Identify which cell holds the provided text, then report its (X, Y) central coordinate. 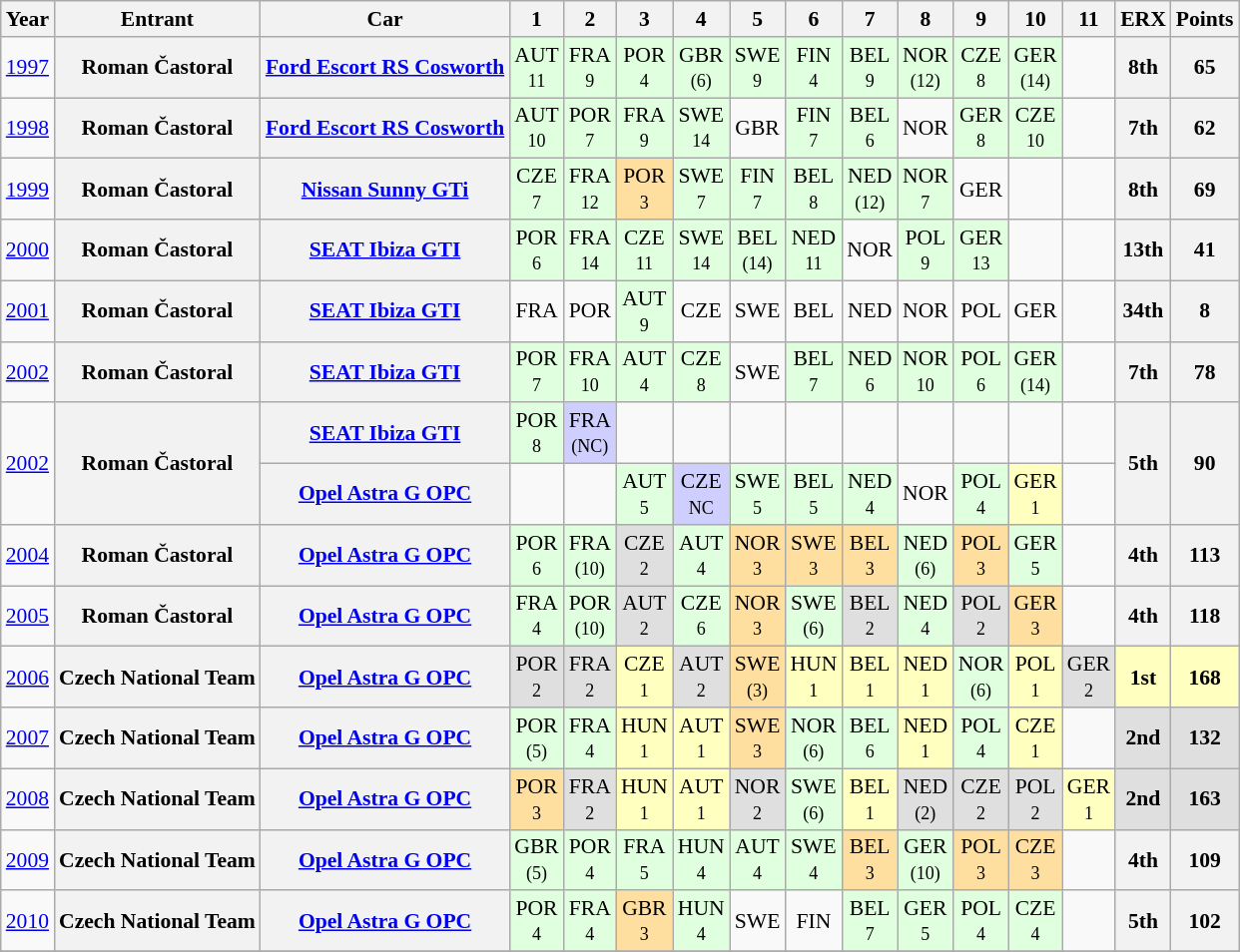
5 (758, 19)
NED11 (813, 249)
109 (1205, 860)
CZE7 (537, 190)
65 (1205, 68)
CZE4 (1034, 922)
113 (1205, 555)
9 (981, 19)
BEL5 (813, 495)
BEL2 (870, 617)
BEL (813, 311)
2004 (28, 555)
41 (1205, 249)
78 (1205, 371)
GBR (758, 128)
102 (1205, 922)
Car (385, 19)
POL9 (926, 249)
NED (870, 311)
168 (1205, 677)
Year (28, 19)
2009 (28, 860)
GER13 (981, 249)
NED(6) (926, 555)
1997 (28, 68)
GBR3 (645, 922)
CZENC (701, 495)
FRA(10) (590, 555)
POR (590, 311)
ERX (1143, 19)
Points (1205, 19)
3 (645, 19)
POR(10) (590, 617)
11 (1088, 19)
69 (1205, 190)
FIN (813, 922)
2005 (28, 617)
2010 (28, 922)
FRA(NC) (590, 433)
FIN4 (813, 68)
1998 (28, 128)
34th (1143, 311)
GER3 (1034, 617)
1999 (28, 190)
2007 (28, 738)
2006 (28, 677)
4 (701, 19)
AUT11 (537, 68)
GER8 (981, 128)
SWE4 (813, 860)
POR2 (537, 677)
POL (981, 311)
NOR(12) (926, 68)
AUT9 (645, 311)
CZE10 (1034, 128)
BEL9 (870, 68)
GBR(5) (537, 860)
CZE3 (1034, 860)
SWE5 (758, 495)
6 (813, 19)
NOR2 (758, 798)
NED6 (870, 371)
2 (590, 19)
POR8 (537, 433)
POL6 (981, 371)
NOR7 (926, 190)
SWE9 (758, 68)
POL1 (1034, 677)
BEL8 (813, 190)
FRA (537, 311)
GBR(6) (701, 68)
13th (1143, 249)
10 (1034, 19)
CZE11 (645, 249)
FRA12 (590, 190)
7 (870, 19)
132 (1205, 738)
1 (537, 19)
SWE7 (701, 190)
1st (1143, 677)
118 (1205, 617)
FRA5 (645, 860)
2000 (28, 249)
GER2 (1088, 677)
BEL(14) (758, 249)
NED(12) (870, 190)
AUT5 (645, 495)
Entrant (158, 19)
62 (1205, 128)
2001 (28, 311)
POR(5) (537, 738)
163 (1205, 798)
2008 (28, 798)
NED(2) (926, 798)
FRA14 (590, 249)
CZE6 (701, 617)
NOR10 (926, 371)
SWE(3) (758, 677)
GER(10) (926, 860)
90 (1205, 464)
Nissan Sunny GTi (385, 190)
CZE (701, 311)
AUT10 (537, 128)
FRA10 (590, 371)
